Extract the (X, Y) coordinate from the center of the cell holding the provided text.  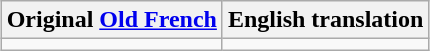
Original Old French (112, 20)
English translation (325, 20)
